Scan for the cell matching the given text and deliver its [X, Y] coordinate at center. 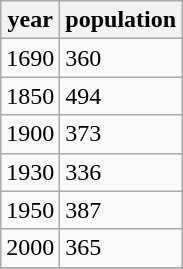
1850 [30, 96]
1900 [30, 134]
360 [121, 58]
373 [121, 134]
365 [121, 248]
year [30, 20]
387 [121, 210]
1690 [30, 58]
1930 [30, 172]
population [121, 20]
336 [121, 172]
494 [121, 96]
2000 [30, 248]
1950 [30, 210]
